Return the (x, y) coordinate for the center point of the cell that contains the specified text.  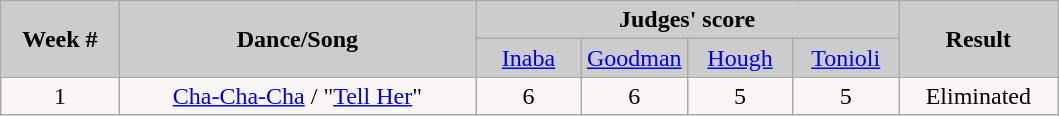
Inaba (529, 58)
Tonioli (846, 58)
1 (60, 96)
Dance/Song (298, 39)
Eliminated (978, 96)
Cha-Cha-Cha / "Tell Her" (298, 96)
Week # (60, 39)
Hough (740, 58)
Goodman (634, 58)
Result (978, 39)
Judges' score (688, 20)
